Pinpoint the cell where the given text exists, returning its (X, Y) midpoint coordinate. 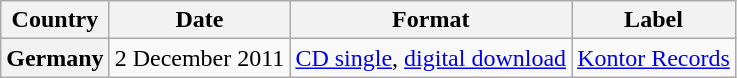
Country (55, 20)
Germany (55, 58)
2 December 2011 (200, 58)
Label (654, 20)
Date (200, 20)
CD single, digital download (431, 58)
Format (431, 20)
Kontor Records (654, 58)
